Output the [X, Y] coordinate of the center of the cell containing the given text.  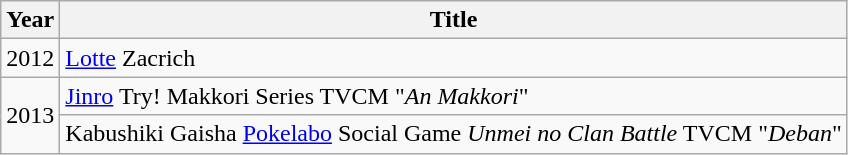
Title [454, 20]
2012 [30, 58]
Lotte Zacrich [454, 58]
2013 [30, 115]
Kabushiki Gaisha Pokelabo Social Game Unmei no Clan Battle TVCM "Deban" [454, 134]
Year [30, 20]
Jinro Try! Makkori Series TVCM "An Makkori" [454, 96]
